Pinpoint the cell where the given text exists, returning its (x, y) midpoint coordinate. 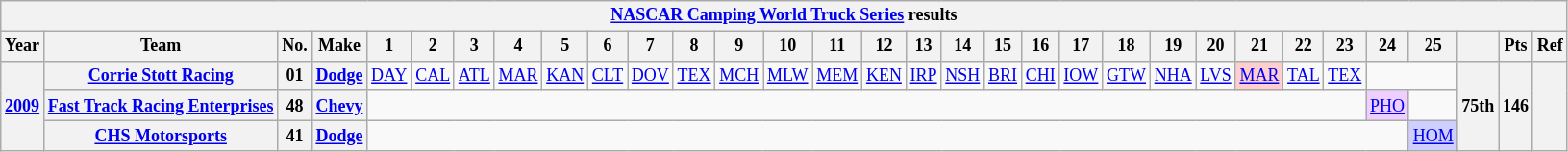
2009 (23, 106)
BRI (1004, 75)
No. (294, 46)
1 (389, 46)
CAL (433, 75)
7 (651, 46)
PHO (1388, 106)
MEM (837, 75)
DOV (651, 75)
NASCAR Camping World Truck Series results (784, 15)
13 (923, 46)
KEN (884, 75)
23 (1345, 46)
14 (963, 46)
16 (1040, 46)
01 (294, 75)
Chevy (339, 106)
TAL (1304, 75)
GTW (1127, 75)
9 (739, 46)
IRP (923, 75)
Ref (1550, 46)
146 (1516, 106)
Year (23, 46)
CLT (608, 75)
4 (518, 46)
11 (837, 46)
IOW (1081, 75)
22 (1304, 46)
75th (1479, 106)
MCH (739, 75)
21 (1259, 46)
8 (694, 46)
17 (1081, 46)
2 (433, 46)
HOM (1432, 135)
Team (160, 46)
NHA (1173, 75)
ATL (474, 75)
Fast Track Racing Enterprises (160, 106)
Pts (1516, 46)
48 (294, 106)
10 (788, 46)
CHS Motorsports (160, 135)
12 (884, 46)
41 (294, 135)
MLW (788, 75)
DAY (389, 75)
24 (1388, 46)
Make (339, 46)
KAN (565, 75)
3 (474, 46)
5 (565, 46)
18 (1127, 46)
15 (1004, 46)
NSH (963, 75)
LVS (1215, 75)
CHI (1040, 75)
19 (1173, 46)
Corrie Stott Racing (160, 75)
25 (1432, 46)
6 (608, 46)
20 (1215, 46)
